Scan for the cell matching the given text and deliver its (X, Y) coordinate at center. 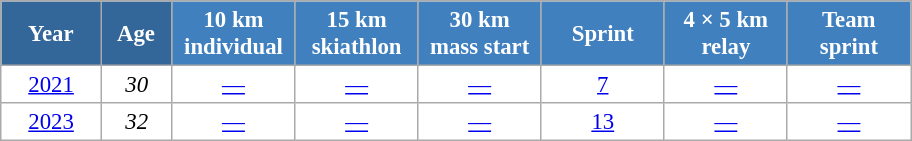
4 × 5 km relay (726, 34)
30 (136, 85)
30 km mass start (480, 34)
Age (136, 34)
2021 (52, 85)
7 (602, 85)
Year (52, 34)
15 km skiathlon (356, 34)
Sprint (602, 34)
32 (136, 122)
10 km individual (234, 34)
13 (602, 122)
Team sprint (848, 34)
2023 (52, 122)
